Output the (X, Y) coordinate of the center of the cell containing the given text.  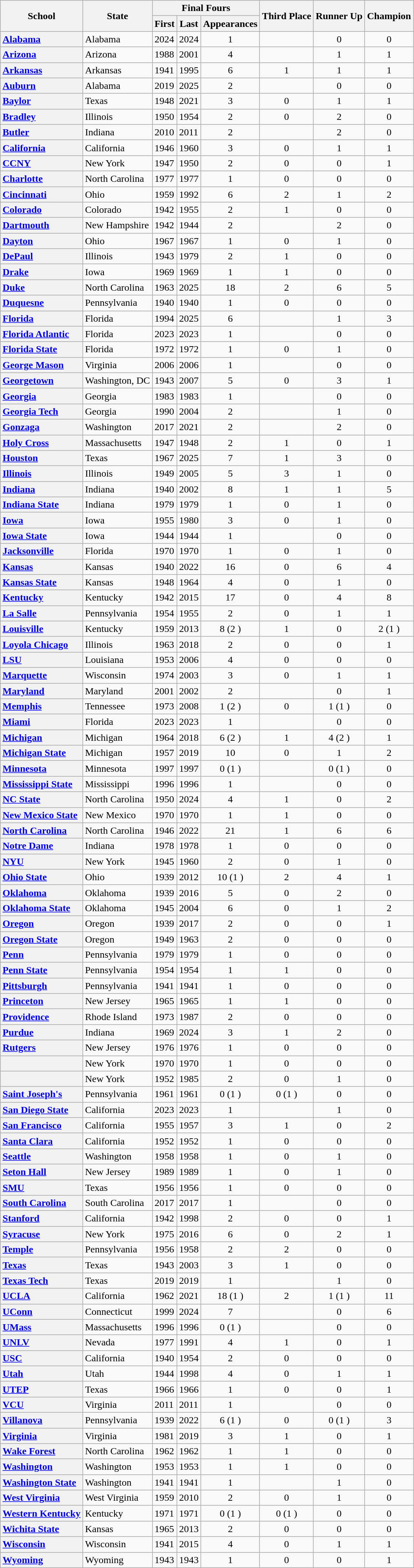
Kansas State (42, 582)
Baylor (42, 101)
Temple (42, 1250)
New Hampshire (117, 225)
Dayton (42, 241)
Runner Up (339, 16)
Penn State (42, 970)
State (117, 16)
Saint Joseph's (42, 1094)
Notre Dame (42, 846)
New Mexico State (42, 815)
Providence (42, 1017)
School (42, 16)
8 (2 ) (230, 629)
10 (230, 753)
Georgia Tech (42, 411)
1990 (165, 411)
New Mexico (117, 815)
Last (189, 24)
Champion (389, 16)
Washington, DC (117, 380)
1988 (165, 55)
George Mason (42, 365)
1 (2 ) (230, 707)
SMU (42, 1188)
Michigan State (42, 753)
Rutgers (42, 1048)
Wake Forest (42, 1451)
Santa Clara (42, 1141)
Florida Atlantic (42, 334)
1987 (189, 1017)
17 (230, 598)
Duquesne (42, 303)
Holy Cross (42, 442)
Third Place (286, 16)
Miami (42, 722)
1995 (189, 70)
1975 (165, 1234)
1981 (165, 1435)
Drake (42, 272)
USC (42, 1358)
Connecticut (117, 1312)
UNLV (42, 1343)
Nevada (117, 1343)
Oklahoma State (42, 908)
1974 (165, 675)
Seton Hall (42, 1172)
16 (230, 567)
Gonzaga (42, 427)
1992 (189, 194)
DePaul (42, 256)
Pittsburgh (42, 986)
Villanova (42, 1420)
CCNY (42, 163)
San Francisco (42, 1125)
First (165, 24)
Appearances (230, 24)
6 (1 ) (230, 1420)
NYU (42, 861)
Western Kentucky (42, 1513)
Loyola Chicago (42, 644)
VCU (42, 1405)
Dartmouth (42, 225)
Wichita State (42, 1529)
21 (230, 830)
Memphis (42, 707)
Penn (42, 955)
Tennessee (117, 707)
Princeton (42, 1001)
UCLA (42, 1296)
Cincinnati (42, 194)
18 (1 ) (230, 1296)
Syracuse (42, 1234)
Mississippi (117, 784)
Texas Tech (42, 1281)
Seattle (42, 1156)
Bradley (42, 117)
2007 (189, 380)
UTEP (42, 1389)
UMass (42, 1327)
1985 (189, 1079)
11 (389, 1296)
Louisiana (117, 660)
Oregon State (42, 939)
10 (1 ) (230, 877)
6 (2 ) (230, 738)
NC State (42, 799)
Final Fours (206, 8)
2005 (189, 474)
1994 (165, 318)
Houston (42, 458)
Rhode Island (117, 1017)
LSU (42, 660)
1980 (189, 520)
UConn (42, 1312)
1999 (165, 1312)
Washington State (42, 1482)
2008 (189, 707)
Jacksonville (42, 551)
Florida State (42, 349)
Ohio State (42, 877)
Duke (42, 287)
Georgetown (42, 380)
Marquette (42, 675)
Butler (42, 132)
Louisville (42, 629)
4 (2 ) (339, 738)
1991 (189, 1343)
Charlotte (42, 179)
Auburn (42, 86)
Mississippi State (42, 784)
San Diego State (42, 1110)
Stanford (42, 1219)
La Salle (42, 613)
Iowa State (42, 536)
Purdue (42, 1032)
2 (1 ) (389, 629)
Indiana State (42, 505)
18 (230, 287)
2012 (189, 877)
